Return the [x, y] coordinate for the center point of the cell that contains the specified text.  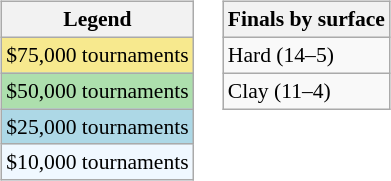
Legend [97, 20]
Finals by surface [306, 20]
Hard (14–5) [306, 55]
$50,000 tournaments [97, 91]
Clay (11–4) [306, 91]
$75,000 tournaments [97, 55]
$10,000 tournaments [97, 162]
$25,000 tournaments [97, 127]
